Locate the cell with the specified text and output its (x, y) center coordinate. 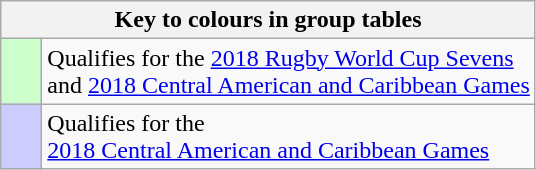
Qualifies for the 2018 Rugby World Cup Sevensand 2018 Central American and Caribbean Games (289, 72)
Key to colours in group tables (268, 20)
Qualifies for the2018 Central American and Caribbean Games (289, 136)
